Provide the [x, y] coordinate of the cell's center where the given text is located.  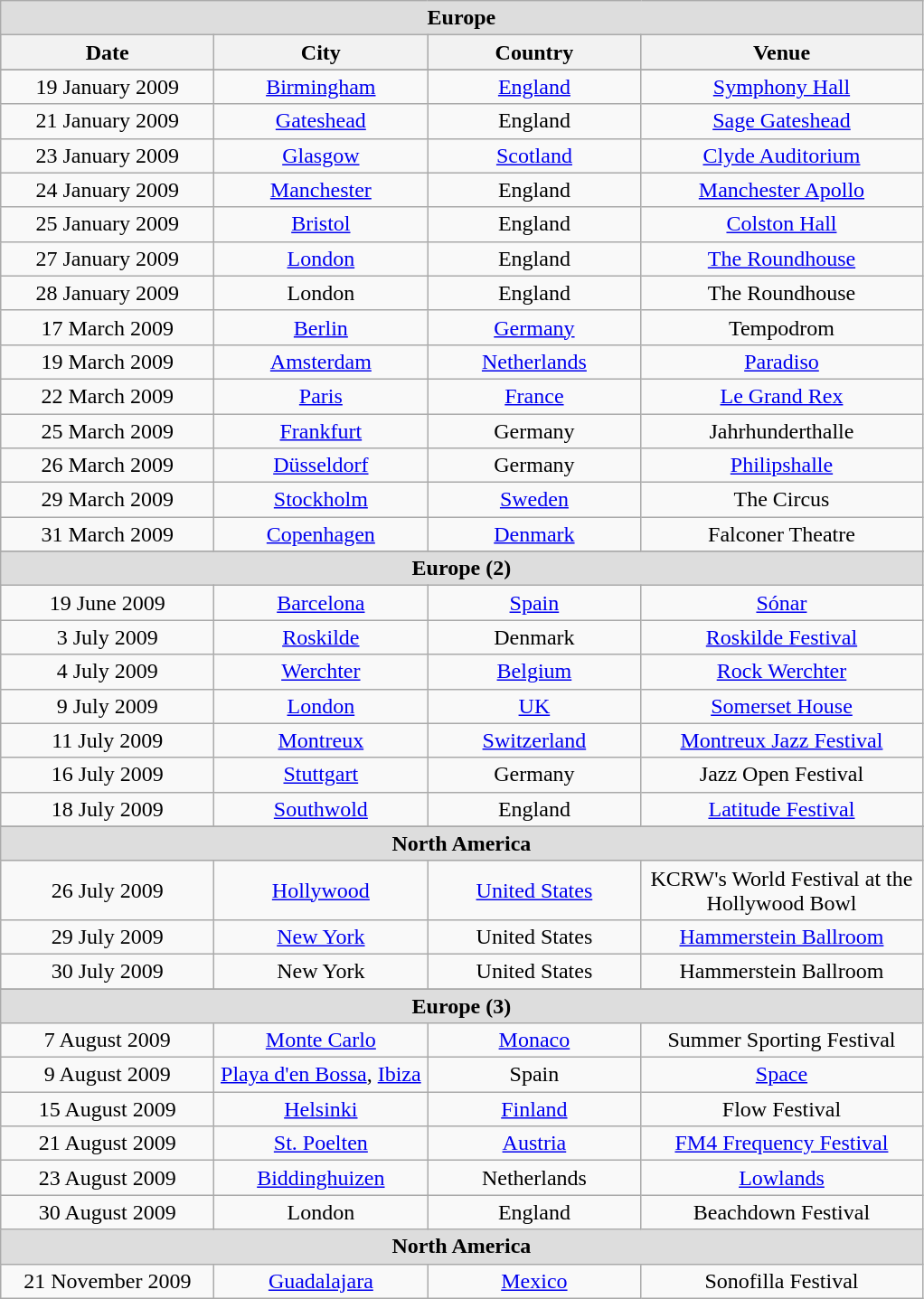
Biddinghuizen [321, 1178]
Date [108, 52]
Sónar [781, 603]
Falconer Theatre [781, 534]
City [321, 52]
Birmingham [321, 87]
Clyde Auditorium [781, 155]
Sage Gateshead [781, 121]
19 January 2009 [108, 87]
St. Poelten [321, 1144]
Country [534, 52]
Philipshalle [781, 466]
7 August 2009 [108, 1040]
Colston Hall [781, 224]
Stockholm [321, 500]
Flow Festival [781, 1109]
France [534, 396]
Manchester Apollo [781, 190]
Helsinki [321, 1109]
Rock Werchter [781, 672]
18 July 2009 [108, 809]
30 July 2009 [108, 971]
Barcelona [321, 603]
26 March 2009 [108, 466]
Stuttgart [321, 775]
Venue [781, 52]
9 July 2009 [108, 706]
Gateshead [321, 121]
Switzerland [534, 740]
Summer Sporting Festival [781, 1040]
21 August 2009 [108, 1144]
Playa d'en Bossa, Ibiza [321, 1075]
28 January 2009 [108, 293]
Jahrhunderthalle [781, 431]
24 January 2009 [108, 190]
Scotland [534, 155]
Mexico [534, 1281]
Glasgow [321, 155]
4 July 2009 [108, 672]
Hollywood [321, 890]
11 July 2009 [108, 740]
15 August 2009 [108, 1109]
21 January 2009 [108, 121]
26 July 2009 [108, 890]
3 July 2009 [108, 637]
Amsterdam [321, 362]
Berlin [321, 327]
Symphony Hall [781, 87]
Manchester [321, 190]
Roskilde Festival [781, 637]
The Circus [781, 500]
21 November 2009 [108, 1281]
KCRW's World Festival at the Hollywood Bowl [781, 890]
29 July 2009 [108, 937]
Bristol [321, 224]
9 August 2009 [108, 1075]
Monte Carlo [321, 1040]
Paradiso [781, 362]
UK [534, 706]
16 July 2009 [108, 775]
17 March 2009 [108, 327]
Europe (3) [461, 1006]
Space [781, 1075]
Paris [321, 396]
25 January 2009 [108, 224]
27 January 2009 [108, 259]
23 August 2009 [108, 1178]
23 January 2009 [108, 155]
Düsseldorf [321, 466]
Werchter [321, 672]
Frankfurt [321, 431]
Copenhagen [321, 534]
Guadalajara [321, 1281]
25 March 2009 [108, 431]
Le Grand Rex [781, 396]
Finland [534, 1109]
Belgium [534, 672]
Latitude Festival [781, 809]
Tempodrom [781, 327]
Europe [461, 18]
Lowlands [781, 1178]
Sonofilla Festival [781, 1281]
FM4 Frequency Festival [781, 1144]
29 March 2009 [108, 500]
Austria [534, 1144]
19 March 2009 [108, 362]
Sweden [534, 500]
Somerset House [781, 706]
Monaco [534, 1040]
Beachdown Festival [781, 1212]
Montreux Jazz Festival [781, 740]
19 June 2009 [108, 603]
22 March 2009 [108, 396]
30 August 2009 [108, 1212]
Montreux [321, 740]
Roskilde [321, 637]
Europe (2) [461, 569]
Southwold [321, 809]
Jazz Open Festival [781, 775]
31 March 2009 [108, 534]
